From the cell containing the given text, extract its center point as [X, Y] coordinate. 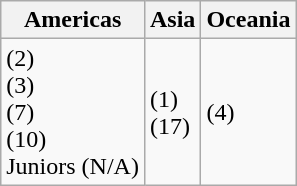
Asia [172, 20]
Americas [73, 20]
(1) (17) [172, 112]
Oceania [248, 20]
(4) [248, 112]
(2) (3) (7) (10) Juniors (N/A) [73, 112]
